Scan for the cell matching the given text and deliver its (X, Y) coordinate at center. 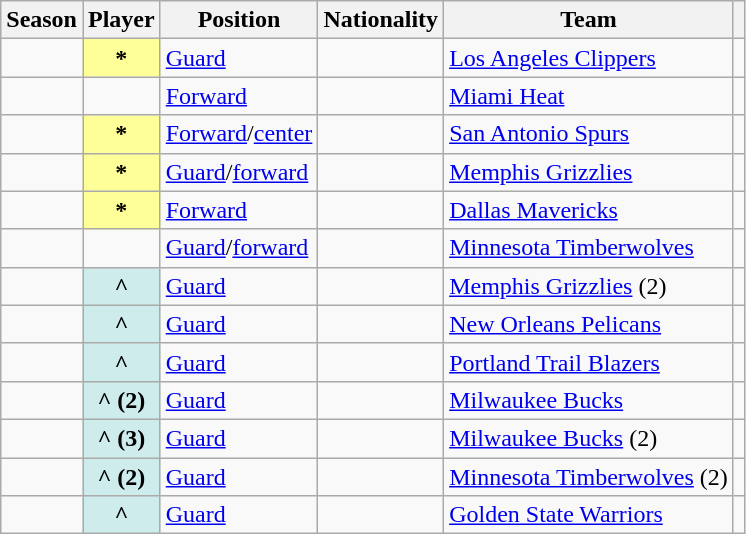
Miami Heat (589, 96)
Dallas Mavericks (589, 210)
Forward/center (239, 134)
New Orleans Pelicans (589, 324)
Minnesota Timberwolves (589, 248)
^ (3) (121, 438)
Position (239, 20)
Team (589, 20)
Portland Trail Blazers (589, 362)
San Antonio Spurs (589, 134)
Memphis Grizzlies (2) (589, 286)
Minnesota Timberwolves (2) (589, 477)
Golden State Warriors (589, 515)
Milwaukee Bucks (589, 400)
Los Angeles Clippers (589, 58)
Milwaukee Bucks (2) (589, 438)
Memphis Grizzlies (589, 172)
Player (121, 20)
Season (42, 20)
Nationality (381, 20)
